Output the [X, Y] coordinate of the center of the cell containing the given text.  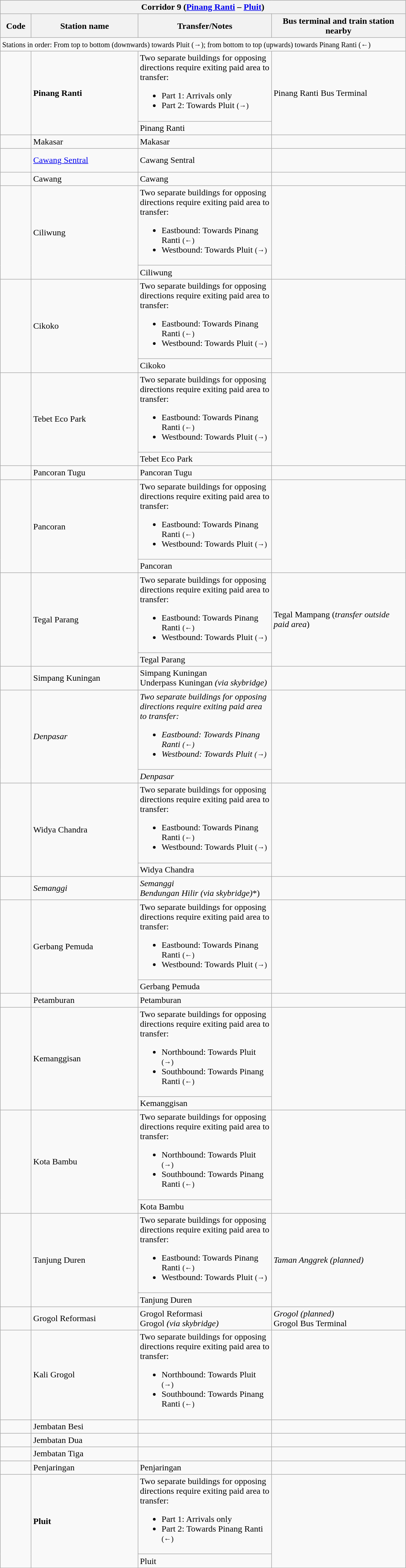
Pinang Ranti Bus Terminal [339, 93]
Simpang Kuningan Underpass Kuningan (via skybridge) [205, 678]
Grogol Reformasi Grogol (via skybridge) [205, 1318]
Two separate buildings for opposing directions require exiting paid area to transfer:Part 1: Arrivals onlyPart 2: Towards Pluit (→) [205, 86]
Corridor 9 (Pinang Ranti – Pluit) [203, 7]
Simpang Kuningan [85, 678]
Station name [85, 26]
Two separate buildings for opposing directions require exiting paid area to transfer:Part 1: Arrivals onlyPart 2: Towards Pinang Ranti (←) [205, 1514]
Grogol Reformasi [85, 1318]
Kali Grogol [85, 1375]
Grogol (planned) Grogol Bus Terminal [339, 1318]
Bus terminal and train station nearby [339, 26]
Semanggi [85, 888]
Transfer/Notes [205, 26]
Jembatan Besi [85, 1426]
Taman Anggrek (planned) [339, 1260]
Jembatan Dua [85, 1440]
Jembatan Tiga [85, 1454]
Tegal Mampang (transfer outside paid area) [339, 620]
Code [16, 26]
Semanggi Bendungan Hilir (via skybridge)*) [205, 888]
Stations in order: From top to bottom (downwards) towards Pluit (→); from bottom to top (upwards) towards Pinang Ranti (←) [203, 44]
